Locate the cell with the specified text and output its (x, y) center coordinate. 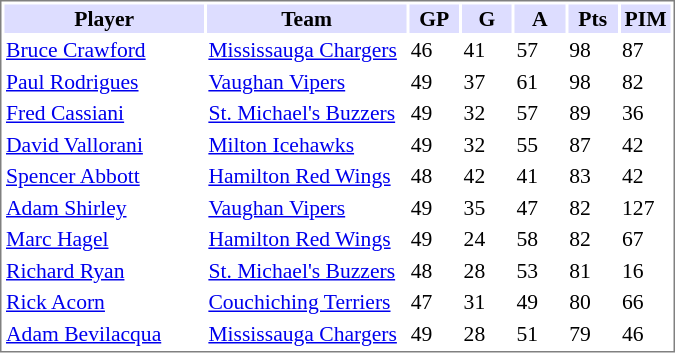
61 (540, 82)
Team (306, 18)
55 (540, 144)
67 (646, 239)
G (487, 18)
David Vallorani (104, 144)
A (540, 18)
GP (434, 18)
80 (593, 302)
53 (540, 270)
Marc Hagel (104, 239)
66 (646, 302)
16 (646, 270)
127 (646, 208)
Adam Bevilacqua (104, 334)
58 (540, 239)
Richard Ryan (104, 270)
Paul Rodrigues (104, 82)
Couchiching Terriers (306, 302)
81 (593, 270)
31 (487, 302)
83 (593, 176)
Player (104, 18)
37 (487, 82)
Pts (593, 18)
51 (540, 334)
Rick Acorn (104, 302)
79 (593, 334)
Fred Cassiani (104, 113)
Adam Shirley (104, 208)
Bruce Crawford (104, 50)
89 (593, 113)
36 (646, 113)
Milton Icehawks (306, 144)
Spencer Abbott (104, 176)
24 (487, 239)
PIM (646, 18)
35 (487, 208)
